Return [x, y] of the center of cell containing provided text 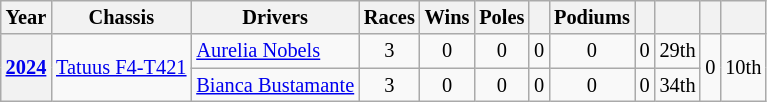
2024 [26, 68]
10th [743, 68]
Chassis [121, 17]
Races [390, 17]
29th [678, 51]
Aurelia Nobels [275, 51]
Year [26, 17]
Bianca Bustamante [275, 85]
Drivers [275, 17]
Tatuus F4-T421 [121, 68]
34th [678, 85]
Poles [502, 17]
Wins [448, 17]
Podiums [592, 17]
